Determine the [X, Y] coordinate at the center of the cell enclosing the given text.  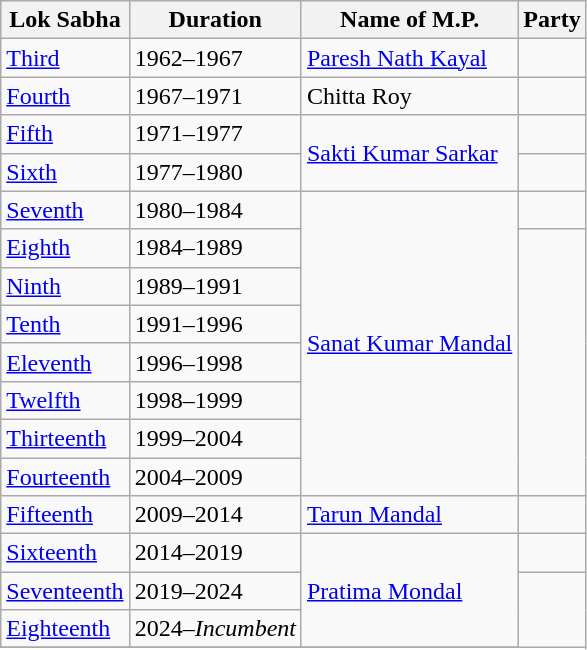
Third [65, 58]
Duration [215, 20]
1996–1998 [215, 362]
Ninth [65, 286]
Chitta Roy [409, 96]
1967–1971 [215, 96]
Paresh Nath Kayal [409, 58]
Fourteenth [65, 477]
Sixteenth [65, 553]
Eighteenth [65, 629]
1984–1989 [215, 248]
Sixth [65, 172]
Tenth [65, 324]
Fifteenth [65, 515]
1998–1999 [215, 400]
2019–2024 [215, 591]
1999–2004 [215, 438]
Party [552, 20]
2014–2019 [215, 553]
Seventh [65, 210]
1980–1984 [215, 210]
Fifth [65, 134]
1989–1991 [215, 286]
Thirteenth [65, 438]
1962–1967 [215, 58]
Sakti Kumar Sarkar [409, 153]
Fourth [65, 96]
Name of M.P. [409, 20]
2004–2009 [215, 477]
Sanat Kumar Mandal [409, 343]
Seventeenth [65, 591]
1971–1977 [215, 134]
Eighth [65, 248]
Tarun Mandal [409, 515]
1977–1980 [215, 172]
Eleventh [65, 362]
Pratima Mondal [409, 591]
2009–2014 [215, 515]
1991–1996 [215, 324]
2024–Incumbent [215, 629]
Twelfth [65, 400]
Lok Sabha [65, 20]
